Identify which cell holds the provided text, then report its [x, y] central coordinate. 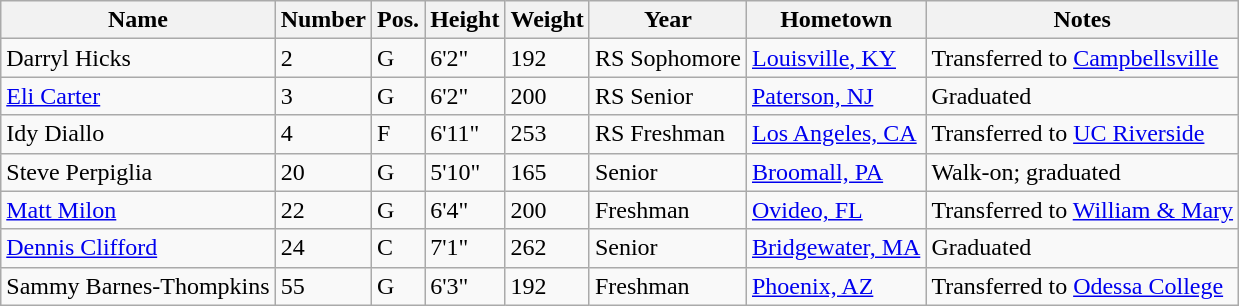
Dennis Clifford [138, 248]
Phoenix, AZ [836, 286]
Transferred to Odessa College [1082, 286]
F [398, 134]
Height [465, 20]
Ovideo, FL [836, 210]
6'3" [465, 286]
Darryl Hicks [138, 58]
Broomall, PA [836, 172]
Matt Milon [138, 210]
RS Freshman [668, 134]
Transferred to William & Mary [1082, 210]
Transferred to UC Riverside [1082, 134]
Idy Diallo [138, 134]
RS Senior [668, 96]
Paterson, NJ [836, 96]
RS Sophomore [668, 58]
Louisville, KY [836, 58]
7'1" [465, 248]
4 [323, 134]
Name [138, 20]
3 [323, 96]
Weight [547, 20]
Bridgewater, MA [836, 248]
165 [547, 172]
20 [323, 172]
253 [547, 134]
Pos. [398, 20]
Sammy Barnes-Thompkins [138, 286]
6'4" [465, 210]
Eli Carter [138, 96]
5'10" [465, 172]
Los Angeles, CA [836, 134]
Number [323, 20]
24 [323, 248]
2 [323, 58]
Walk-on; graduated [1082, 172]
Transferred to Campbellsville [1082, 58]
Year [668, 20]
6'11" [465, 134]
Steve Perpiglia [138, 172]
C [398, 248]
Hometown [836, 20]
Notes [1082, 20]
262 [547, 248]
22 [323, 210]
55 [323, 286]
